Find where the given text appears and provide that cell's center as (x, y) coordinate. 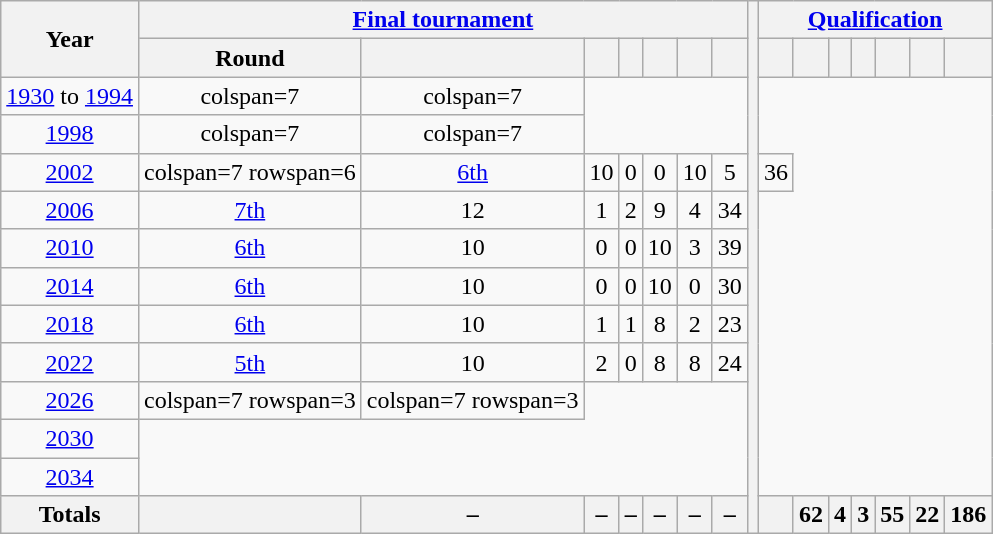
2014 (70, 286)
1930 to 1994 (70, 96)
24 (730, 362)
2018 (70, 324)
Year (70, 39)
9 (660, 210)
2010 (70, 248)
62 (810, 515)
186 (968, 515)
2002 (70, 172)
5th (250, 362)
36 (776, 172)
Qualification (874, 20)
34 (730, 210)
colspan=7 rowspan=6 (250, 172)
5 (730, 172)
23 (730, 324)
Totals (70, 515)
Final tournament (442, 20)
12 (472, 210)
39 (730, 248)
Round (250, 58)
2022 (70, 362)
2026 (70, 400)
1998 (70, 134)
30 (730, 286)
2006 (70, 210)
2034 (70, 477)
2030 (70, 438)
55 (892, 515)
22 (928, 515)
7th (250, 210)
